Output the (X, Y) coordinate of the center of the cell containing the given text.  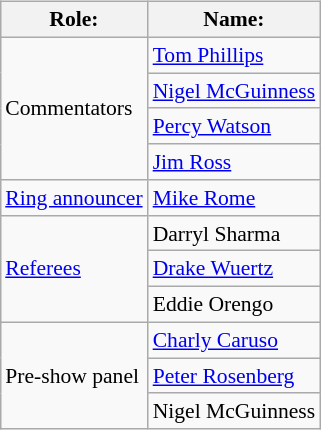
Role: (74, 20)
Darryl Sharma (234, 233)
Jim Ross (234, 162)
Pre-show panel (74, 376)
Tom Phillips (234, 55)
Eddie Orengo (234, 305)
Commentators (74, 108)
Referees (74, 268)
Percy Watson (234, 126)
Drake Wuertz (234, 269)
Ring announcer (74, 198)
Name: (234, 20)
Peter Rosenberg (234, 376)
Charly Caruso (234, 340)
Mike Rome (234, 198)
